Detect which cell encompasses the target text, then output its (x, y) center coordinate. 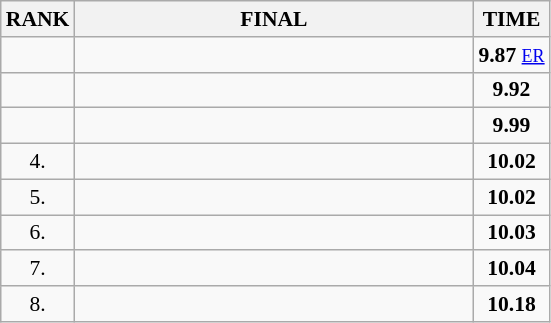
9.92 (511, 90)
9.99 (511, 126)
9.87 ER (511, 55)
FINAL (274, 19)
10.18 (511, 304)
RANK (38, 19)
8. (38, 304)
7. (38, 269)
10.03 (511, 233)
5. (38, 197)
4. (38, 162)
TIME (511, 19)
10.04 (511, 269)
6. (38, 233)
